Search for the cell housing the specified text and yield its [X, Y] center coordinate. 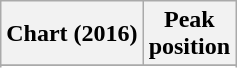
Peakposition [189, 34]
Chart (2016) [72, 34]
